Determine the [X, Y] coordinate at the center of the cell enclosing the given text.  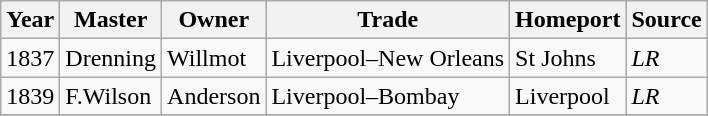
St Johns [568, 58]
Liverpool–New Orleans [388, 58]
Drenning [111, 58]
Liverpool–Bombay [388, 96]
Trade [388, 20]
Willmot [214, 58]
Homeport [568, 20]
Source [666, 20]
1837 [30, 58]
1839 [30, 96]
Year [30, 20]
Anderson [214, 96]
Owner [214, 20]
F.Wilson [111, 96]
Liverpool [568, 96]
Master [111, 20]
